Pinpoint the cell where the given text exists, returning its [X, Y] midpoint coordinate. 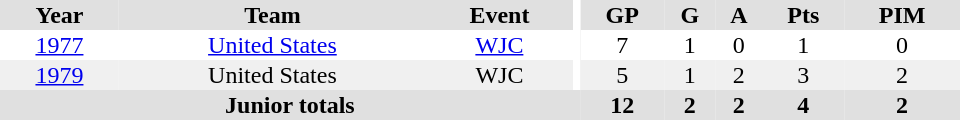
1977 [60, 45]
G [690, 15]
3 [804, 75]
Year [60, 15]
5 [622, 75]
GP [622, 15]
4 [804, 105]
Team [272, 15]
Pts [804, 15]
7 [622, 45]
1979 [60, 75]
PIM [902, 15]
Event [500, 15]
12 [622, 105]
A [738, 15]
Junior totals [290, 105]
